Return [x, y] of the center of cell containing provided text 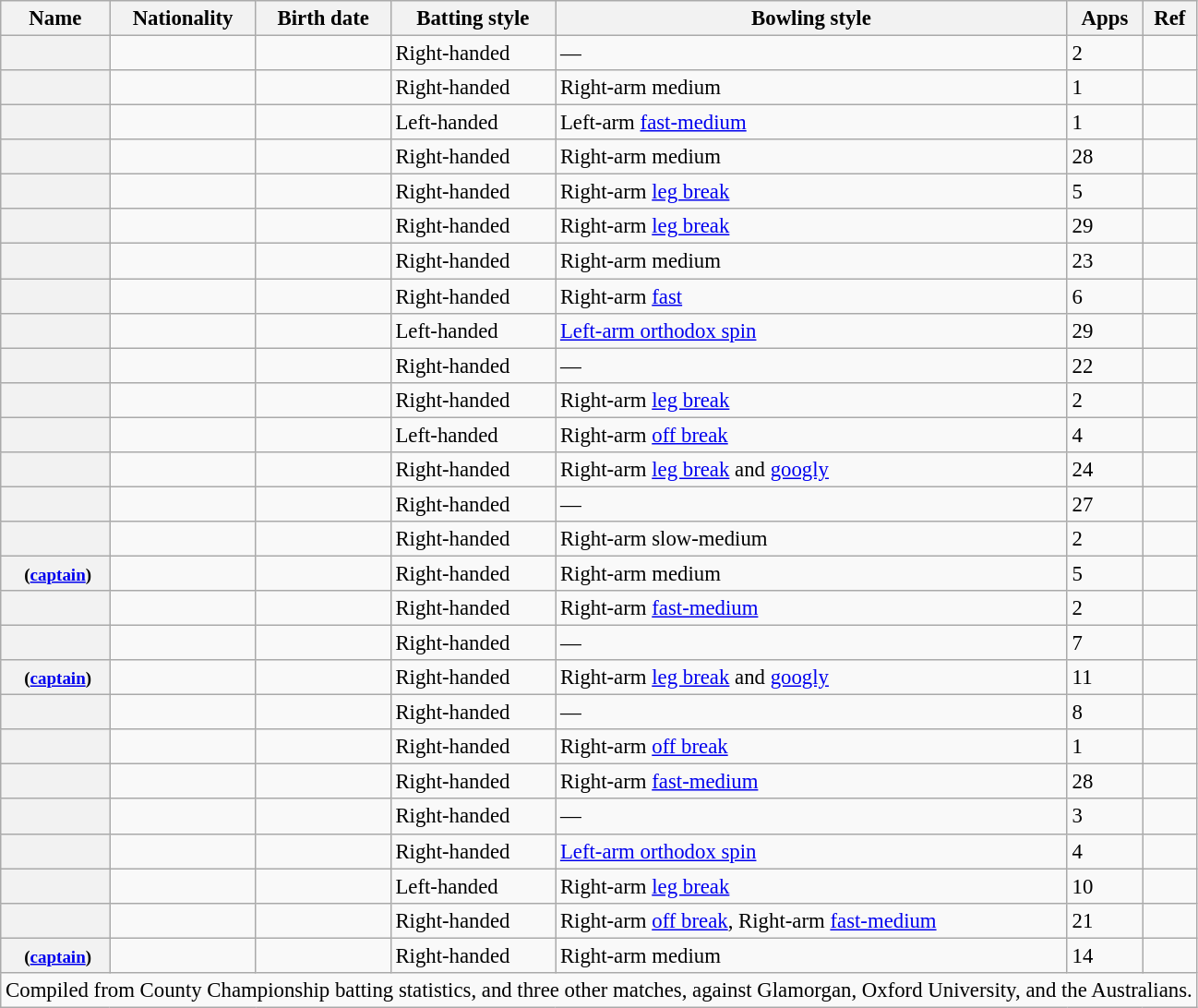
24 [1104, 470]
Nationality [183, 18]
Name [55, 18]
Right-arm slow-medium [812, 539]
14 [1104, 955]
Birth date [323, 18]
23 [1104, 261]
22 [1104, 366]
11 [1104, 678]
21 [1104, 920]
Left-arm fast-medium [812, 123]
Ref [1170, 18]
Batting style [473, 18]
7 [1104, 643]
27 [1104, 504]
3 [1104, 817]
10 [1104, 886]
Compiled from County Championship batting statistics, and three other matches, against Glamorgan, Oxford University, and the Australians. [599, 990]
Apps [1104, 18]
Right-arm fast [812, 296]
8 [1104, 713]
Bowling style [812, 18]
Right-arm off break, Right-arm fast-medium [812, 920]
6 [1104, 296]
